Output the [X, Y] coordinate of the center of the cell containing the given text.  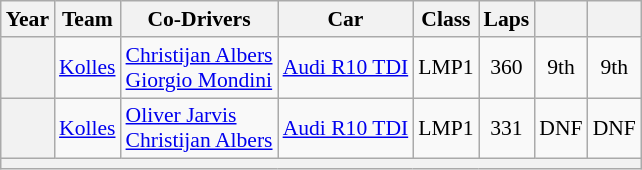
Co-Drivers [200, 19]
Christijan Albers Giorgio Mondini [200, 68]
Class [446, 19]
Year [28, 19]
331 [507, 128]
Oliver Jarvis Christijan Albers [200, 128]
Car [346, 19]
360 [507, 68]
Laps [507, 19]
Team [87, 19]
